Return the [x, y] coordinate for the center point of the cell that contains the specified text.  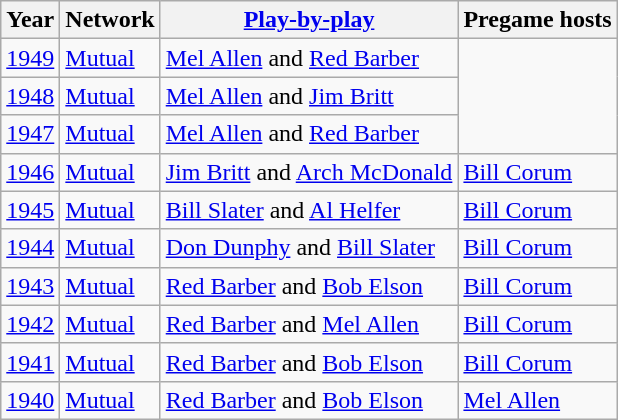
Bill Slater and Al Helfer [309, 210]
1944 [30, 248]
Red Barber and Mel Allen [309, 324]
1948 [30, 96]
Mel Allen and Jim Britt [309, 96]
Year [30, 20]
Jim Britt and Arch McDonald [309, 172]
1940 [30, 400]
1947 [30, 134]
1941 [30, 362]
Mel Allen [538, 400]
1949 [30, 58]
Network [110, 20]
Don Dunphy and Bill Slater [309, 248]
Pregame hosts [538, 20]
1942 [30, 324]
1943 [30, 286]
1946 [30, 172]
1945 [30, 210]
Play-by-play [309, 20]
